Capture the cell that displays the provided text and extract its [X, Y] central coordinate. 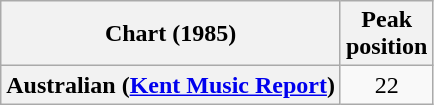
Australian (Kent Music Report) [171, 85]
Chart (1985) [171, 34]
22 [386, 85]
Peakposition [386, 34]
